Detect which cell encompasses the target text, then output its (X, Y) center coordinate. 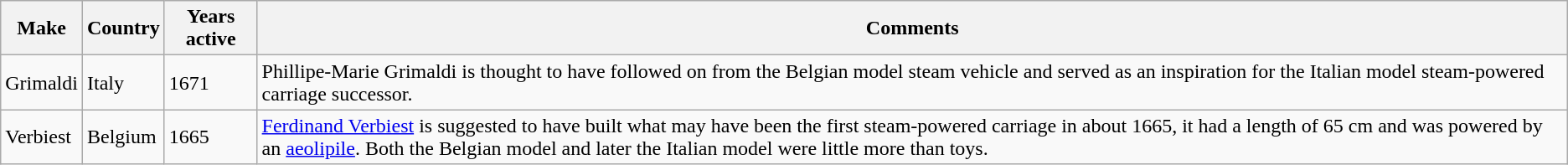
Years active (211, 28)
Country (123, 28)
1665 (211, 137)
Comments (912, 28)
Grimaldi (42, 82)
1671 (211, 82)
Make (42, 28)
Verbiest (42, 137)
Italy (123, 82)
Belgium (123, 137)
